Capture the cell that displays the provided text and extract its (X, Y) central coordinate. 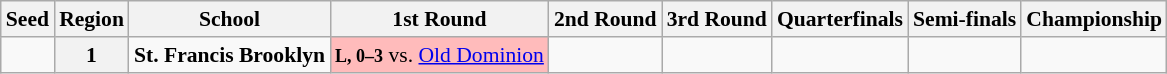
Championship (1094, 19)
Region (92, 19)
1st Round (440, 19)
Seed (28, 19)
Semi-finals (964, 19)
2nd Round (606, 19)
St. Francis Brooklyn (230, 55)
L, 0–3 vs. Old Dominion (440, 55)
Quarterfinals (840, 19)
1 (92, 55)
School (230, 19)
3rd Round (717, 19)
